Return the [x, y] coordinate for the center point of the cell that contains the specified text.  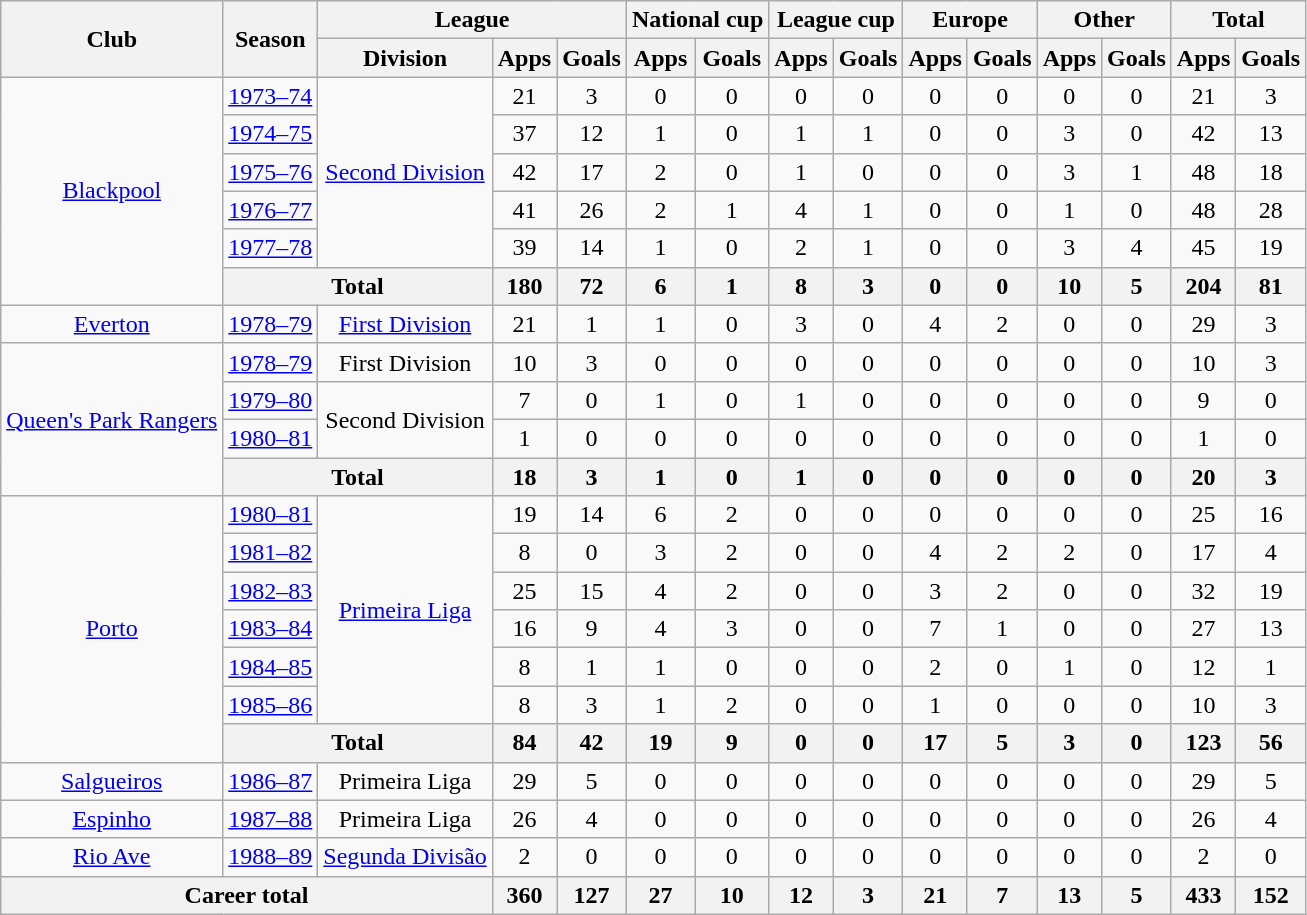
152 [1271, 895]
League cup [836, 20]
37 [524, 134]
Other [1104, 20]
Season [270, 39]
Salgueiros [112, 781]
Everton [112, 324]
Blackpool [112, 191]
1984–85 [270, 667]
1983–84 [270, 629]
1986–87 [270, 781]
1981–82 [270, 553]
39 [524, 248]
1974–75 [270, 134]
45 [1203, 248]
1987–88 [270, 819]
360 [524, 895]
National cup [697, 20]
433 [1203, 895]
Porto [112, 629]
180 [524, 286]
127 [592, 895]
72 [592, 286]
15 [592, 591]
1976–77 [270, 210]
1975–76 [270, 172]
1979–80 [270, 400]
Queen's Park Rangers [112, 419]
32 [1203, 591]
Europe [970, 20]
League [472, 20]
56 [1271, 743]
Segunda Divisão [405, 857]
Career total [246, 895]
1985–86 [270, 705]
Club [112, 39]
204 [1203, 286]
1982–83 [270, 591]
28 [1271, 210]
84 [524, 743]
81 [1271, 286]
1977–78 [270, 248]
20 [1203, 477]
1973–74 [270, 96]
123 [1203, 743]
Espinho [112, 819]
1988–89 [270, 857]
41 [524, 210]
Division [405, 58]
Rio Ave [112, 857]
